From the cell containing the given text, extract its center point as [X, Y] coordinate. 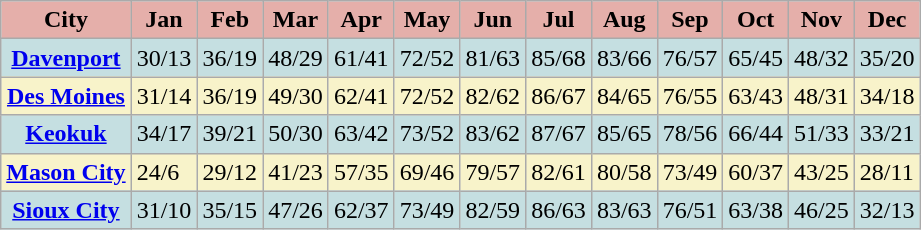
83/66 [624, 58]
51/33 [822, 134]
41/23 [296, 172]
80/58 [624, 172]
62/37 [361, 210]
50/30 [296, 134]
73/52 [427, 134]
61/41 [361, 58]
Des Moines [66, 96]
28/11 [887, 172]
35/20 [887, 58]
48/29 [296, 58]
79/57 [493, 172]
57/35 [361, 172]
63/38 [756, 210]
83/63 [624, 210]
Aug [624, 20]
86/67 [559, 96]
43/25 [822, 172]
62/41 [361, 96]
76/55 [690, 96]
65/45 [756, 58]
Sioux City [66, 210]
Jul [559, 20]
City [66, 20]
87/67 [559, 134]
35/15 [230, 210]
31/14 [164, 96]
Feb [230, 20]
Keokuk [66, 134]
Davenport [66, 58]
Mason City [66, 172]
29/12 [230, 172]
48/32 [822, 58]
Jun [493, 20]
46/25 [822, 210]
83/62 [493, 134]
32/13 [887, 210]
47/26 [296, 210]
24/6 [164, 172]
Apr [361, 20]
49/30 [296, 96]
Mar [296, 20]
34/18 [887, 96]
63/43 [756, 96]
76/57 [690, 58]
33/21 [887, 134]
81/63 [493, 58]
Jan [164, 20]
Oct [756, 20]
48/31 [822, 96]
82/61 [559, 172]
May [427, 20]
84/65 [624, 96]
86/63 [559, 210]
69/46 [427, 172]
34/17 [164, 134]
82/59 [493, 210]
30/13 [164, 58]
66/44 [756, 134]
85/68 [559, 58]
Dec [887, 20]
78/56 [690, 134]
Nov [822, 20]
39/21 [230, 134]
Sep [690, 20]
31/10 [164, 210]
82/62 [493, 96]
85/65 [624, 134]
76/51 [690, 210]
60/37 [756, 172]
63/42 [361, 134]
